Search for the cell housing the specified text and yield its (x, y) center coordinate. 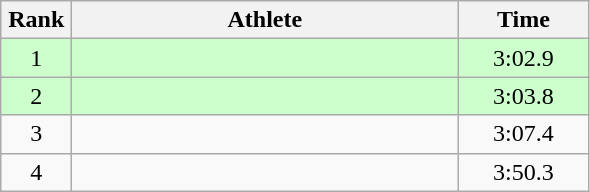
4 (36, 172)
Athlete (265, 20)
3:03.8 (524, 96)
3:50.3 (524, 172)
3:02.9 (524, 58)
Time (524, 20)
2 (36, 96)
3 (36, 134)
3:07.4 (524, 134)
1 (36, 58)
Rank (36, 20)
